Pinpoint the cell where the given text exists, returning its [x, y] midpoint coordinate. 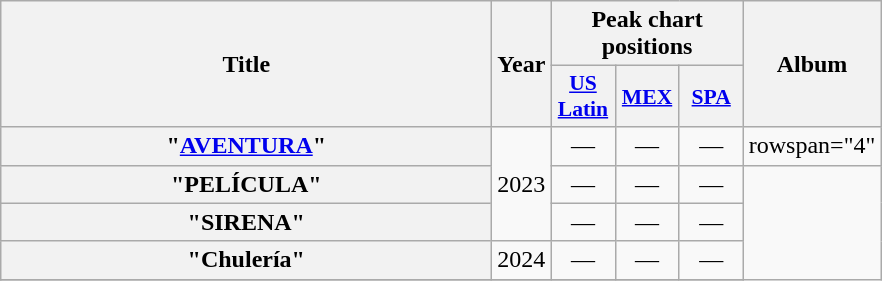
2024 [522, 260]
Year [522, 64]
MEX [647, 96]
Peak chart positions [647, 34]
"AVENTURA" [246, 146]
"Chulería" [246, 260]
Title [246, 64]
rowspan="4" [812, 146]
Album [812, 64]
2023 [522, 184]
SPA [711, 96]
"SIRENA" [246, 222]
USLatin [583, 96]
"PELÍCULA" [246, 184]
